Identify which cell holds the provided text, then report its [x, y] central coordinate. 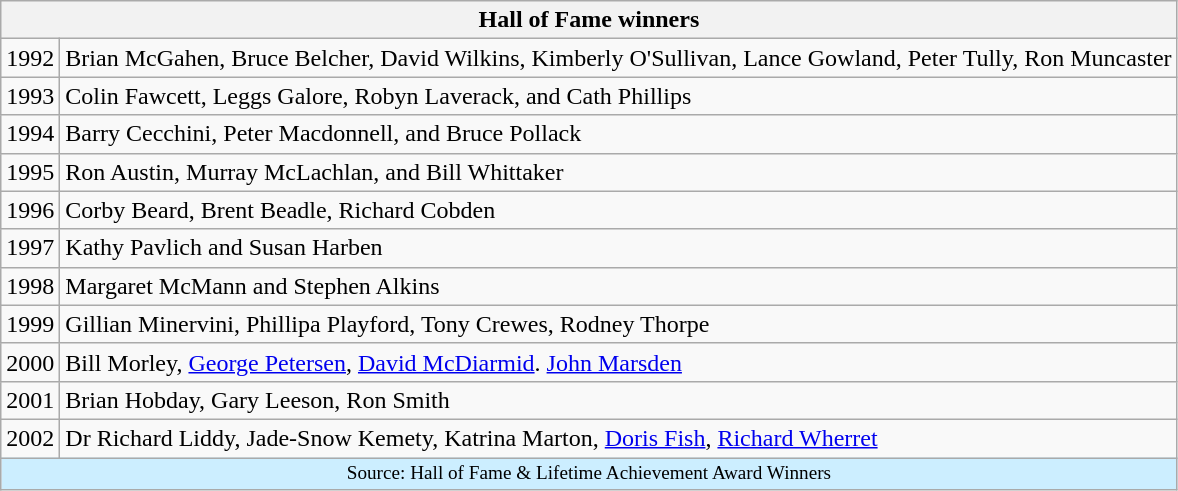
Ron Austin, Murray McLachlan, and Bill Whittaker [618, 172]
Brian Hobday, Gary Leeson, Ron Smith [618, 400]
1998 [30, 286]
1994 [30, 134]
Bill Morley, George Petersen, David McDiarmid. John Marsden [618, 362]
Brian McGahen, Bruce Belcher, David Wilkins, Kimberly O'Sullivan, Lance Gowland, Peter Tully, Ron Muncaster [618, 58]
2001 [30, 400]
Gillian Minervini, Phillipa Playford, Tony Crewes, Rodney Thorpe [618, 324]
2002 [30, 438]
1992 [30, 58]
2000 [30, 362]
Hall of Fame winners [589, 20]
1999 [30, 324]
Source: Hall of Fame & Lifetime Achievement Award Winners [589, 474]
1996 [30, 210]
1995 [30, 172]
1993 [30, 96]
Dr Richard Liddy, Jade-Snow Kemety, Katrina Marton, Doris Fish, Richard Wherret [618, 438]
1997 [30, 248]
Barry Cecchini, Peter Macdonnell, and Bruce Pollack [618, 134]
Corby Beard, Brent Beadle, Richard Cobden [618, 210]
Colin Fawcett, Leggs Galore, Robyn Laverack, and Cath Phillips [618, 96]
Margaret McMann and Stephen Alkins [618, 286]
Kathy Pavlich and Susan Harben [618, 248]
